Locate the cell with the specified text and output its (x, y) center coordinate. 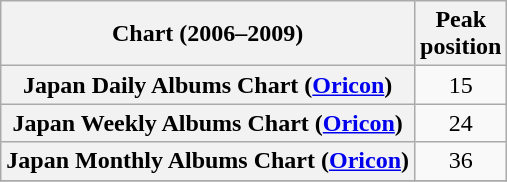
Japan Monthly Albums Chart (Oricon) (208, 161)
Peakposition (461, 34)
36 (461, 161)
15 (461, 85)
Chart (2006–2009) (208, 34)
Japan Daily Albums Chart (Oricon) (208, 85)
24 (461, 123)
Japan Weekly Albums Chart (Oricon) (208, 123)
